Output the [x, y] coordinate of the center of the cell containing the given text.  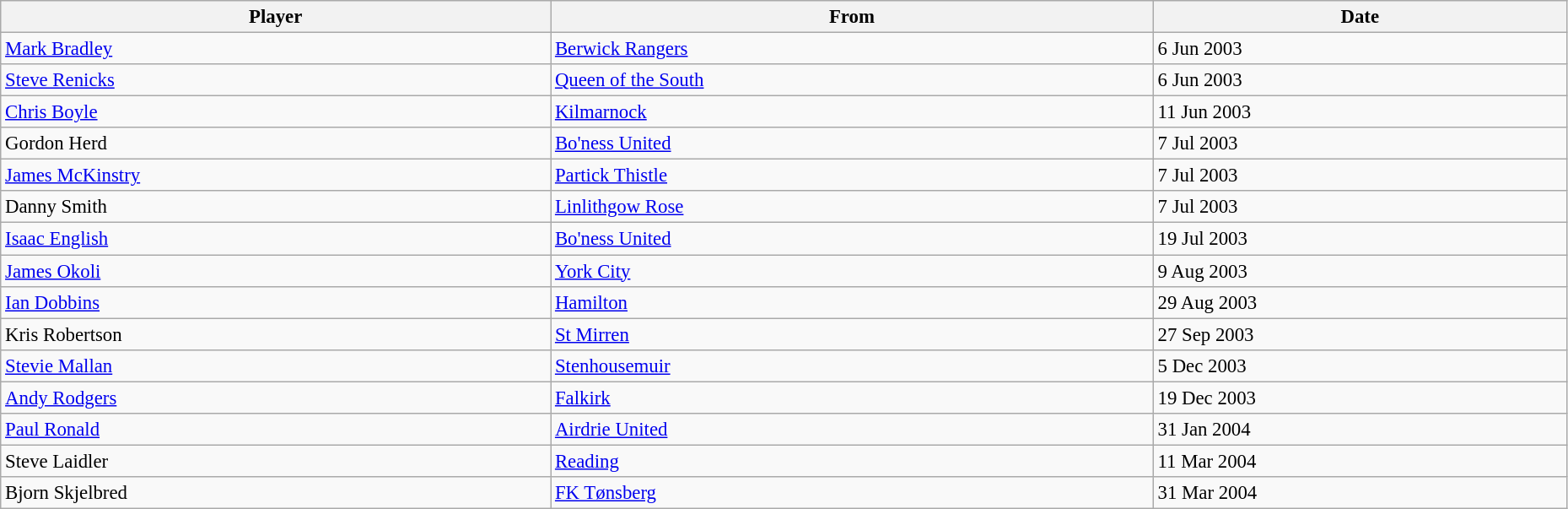
19 Jul 2003 [1360, 239]
Stevie Mallan [276, 366]
Date [1360, 17]
James Okoli [276, 271]
Paul Ronald [276, 430]
27 Sep 2003 [1360, 334]
11 Jun 2003 [1360, 112]
St Mirren [852, 334]
Gordon Herd [276, 143]
Partick Thistle [852, 176]
Stenhousemuir [852, 366]
Steve Renicks [276, 80]
Isaac English [276, 239]
Queen of the South [852, 80]
From [852, 17]
Kilmarnock [852, 112]
Hamilton [852, 302]
29 Aug 2003 [1360, 302]
Falkirk [852, 398]
19 Dec 2003 [1360, 398]
Danny Smith [276, 207]
Steve Laidler [276, 461]
Player [276, 17]
31 Jan 2004 [1360, 430]
9 Aug 2003 [1360, 271]
FK Tønsberg [852, 493]
11 Mar 2004 [1360, 461]
5 Dec 2003 [1360, 366]
31 Mar 2004 [1360, 493]
James McKinstry [276, 176]
Linlithgow Rose [852, 207]
Andy Rodgers [276, 398]
Mark Bradley [276, 49]
Berwick Rangers [852, 49]
Airdrie United [852, 430]
Bjorn Skjelbred [276, 493]
Chris Boyle [276, 112]
Kris Robertson [276, 334]
Ian Dobbins [276, 302]
Reading [852, 461]
York City [852, 271]
